Locate the cell with the specified text and output its (x, y) center coordinate. 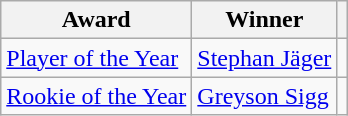
Greyson Sigg (264, 96)
Award (96, 20)
Stephan Jäger (264, 58)
Player of the Year (96, 58)
Winner (264, 20)
Rookie of the Year (96, 96)
